Extract the [X, Y] coordinate from the center of the cell holding the provided text.  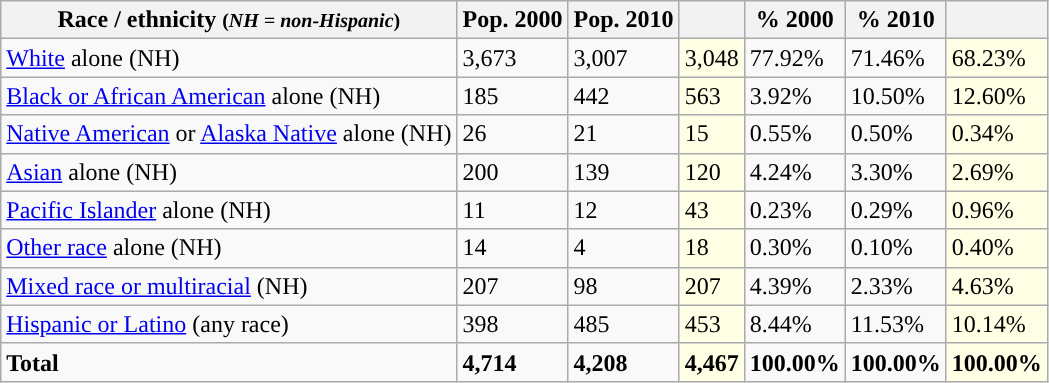
10.14% [996, 324]
3.30% [896, 172]
Black or African American alone (NH) [229, 96]
Race / ethnicity (NH = non-Hispanic) [229, 20]
185 [512, 96]
Pop. 2000 [512, 20]
2.69% [996, 172]
3,007 [624, 58]
0.50% [896, 134]
0.23% [794, 210]
% 2000 [794, 20]
Mixed race or multiracial (NH) [229, 286]
Other race alone (NH) [229, 248]
8.44% [794, 324]
0.55% [794, 134]
% 2010 [896, 20]
4.24% [794, 172]
2.33% [896, 286]
3.92% [794, 96]
4.39% [794, 286]
3,048 [712, 58]
21 [624, 134]
11.53% [896, 324]
12 [624, 210]
485 [624, 324]
15 [712, 134]
139 [624, 172]
12.60% [996, 96]
11 [512, 210]
442 [624, 96]
71.46% [896, 58]
4,714 [512, 362]
26 [512, 134]
453 [712, 324]
398 [512, 324]
White alone (NH) [229, 58]
0.34% [996, 134]
Pacific Islander alone (NH) [229, 210]
4 [624, 248]
Total [229, 362]
0.29% [896, 210]
0.40% [996, 248]
68.23% [996, 58]
120 [712, 172]
0.30% [794, 248]
4,208 [624, 362]
Asian alone (NH) [229, 172]
3,673 [512, 58]
18 [712, 248]
Native American or Alaska Native alone (NH) [229, 134]
98 [624, 286]
43 [712, 210]
10.50% [896, 96]
4.63% [996, 286]
77.92% [794, 58]
14 [512, 248]
563 [712, 96]
0.10% [896, 248]
0.96% [996, 210]
200 [512, 172]
Pop. 2010 [624, 20]
4,467 [712, 362]
Hispanic or Latino (any race) [229, 324]
